Return the (x, y) coordinate for the center point of the cell that contains the specified text.  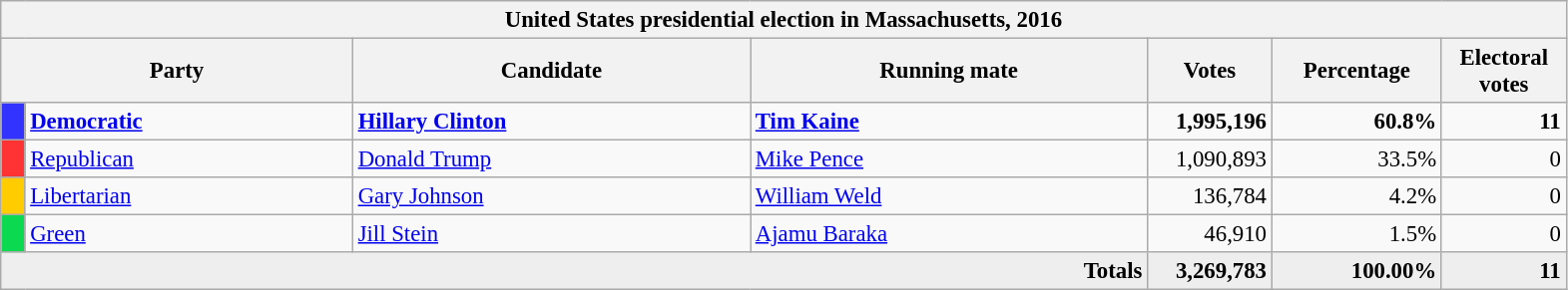
1,995,196 (1210, 122)
60.8% (1356, 122)
Votes (1210, 72)
Democratic (189, 122)
Percentage (1356, 72)
33.5% (1356, 159)
136,784 (1210, 196)
Jill Stein (551, 234)
4.2% (1356, 196)
11 (1503, 122)
Green (189, 234)
Mike Pence (949, 159)
46,910 (1210, 234)
Candidate (551, 72)
1,090,893 (1210, 159)
Hillary Clinton (551, 122)
William Weld (949, 196)
1.5% (1356, 234)
Tim Kaine (949, 122)
Ajamu Baraka (949, 234)
Libertarian (189, 196)
United States presidential election in Massachusetts, 2016 (784, 20)
Party (178, 72)
Running mate (949, 72)
Donald Trump (551, 159)
Electoral votes (1503, 72)
Gary Johnson (551, 196)
Republican (189, 159)
